Return the (x, y) coordinate for the center point of the cell that contains the specified text.  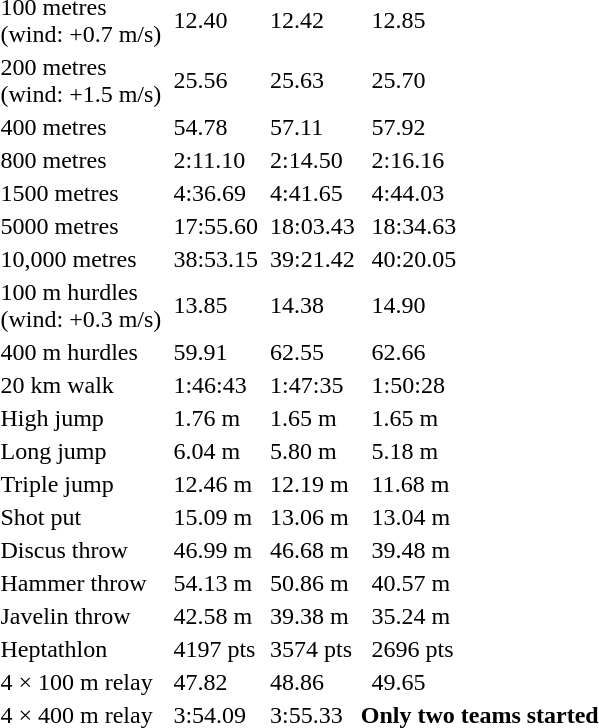
5.80 m (313, 451)
4:36.69 (216, 193)
54.78 (216, 127)
3574 pts (313, 649)
12.19 m (313, 484)
46.68 m (313, 550)
6.04 m (216, 451)
1:46:43 (216, 385)
25.63 (313, 80)
2:11.10 (216, 160)
1.76 m (216, 418)
62.55 (313, 352)
13.06 m (313, 517)
46.99 m (216, 550)
14.38 (313, 306)
50.86 m (313, 583)
25.56 (216, 80)
12.46 m (216, 484)
4197 pts (216, 649)
1:47:35 (313, 385)
47.82 (216, 682)
39.38 m (313, 616)
39:21.42 (313, 259)
42.58 m (216, 616)
59.91 (216, 352)
57.11 (313, 127)
1.65 m (313, 418)
13.85 (216, 306)
48.86 (313, 682)
18:03.43 (313, 226)
15.09 m (216, 517)
38:53.15 (216, 259)
17:55.60 (216, 226)
54.13 m (216, 583)
2:14.50 (313, 160)
4:41.65 (313, 193)
